Output the (x, y) coordinate of the center of the cell containing the given text.  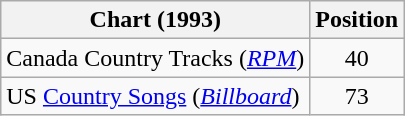
Chart (1993) (156, 20)
US Country Songs (Billboard) (156, 96)
Canada Country Tracks (RPM) (156, 58)
40 (357, 58)
Position (357, 20)
73 (357, 96)
